Find where the given text appears and provide that cell's center as (x, y) coordinate. 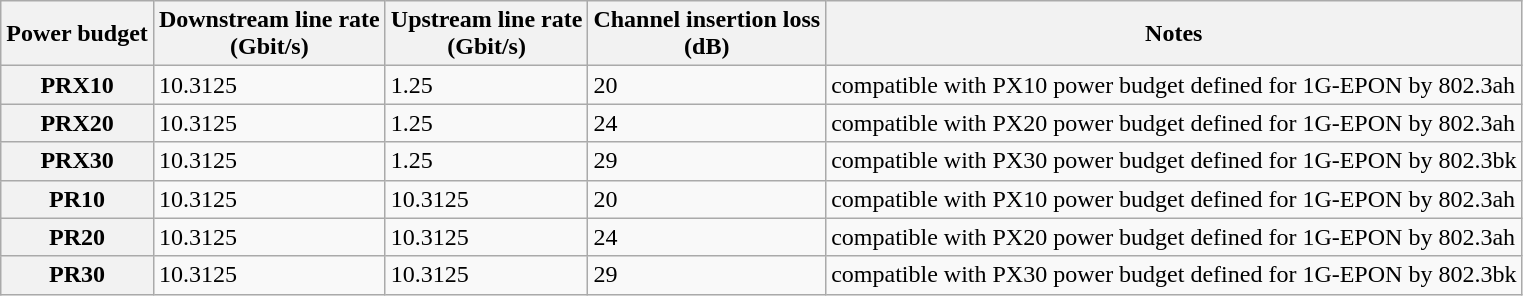
Power budget (78, 34)
PRX30 (78, 161)
PR10 (78, 199)
PRX10 (78, 85)
Downstream line rate (Gbit/s) (269, 34)
Notes (1174, 34)
PRX20 (78, 123)
Upstream line rate (Gbit/s) (486, 34)
PR20 (78, 237)
Channel insertion loss (dB) (707, 34)
PR30 (78, 275)
